Scan for the cell matching the given text and deliver its [x, y] coordinate at center. 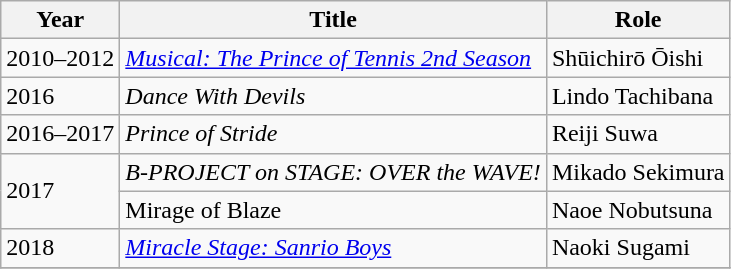
Prince of Stride [334, 134]
Mikado Sekimura [638, 172]
2010–2012 [60, 58]
2017 [60, 191]
2018 [60, 248]
2016 [60, 96]
Reiji Suwa [638, 134]
Naoe Nobutsuna [638, 210]
Lindo Tachibana [638, 96]
Musical: The Prince of Tennis 2nd Season [334, 58]
Shūichirō Ōishi [638, 58]
Year [60, 20]
Mirage of Blaze [334, 210]
Miracle Stage: Sanrio Boys [334, 248]
B-PROJECT on STAGE: OVER the WAVE! [334, 172]
Title [334, 20]
2016–2017 [60, 134]
Dance With Devils [334, 96]
Role [638, 20]
Naoki Sugami [638, 248]
